Identify which cell holds the provided text, then report its [X, Y] central coordinate. 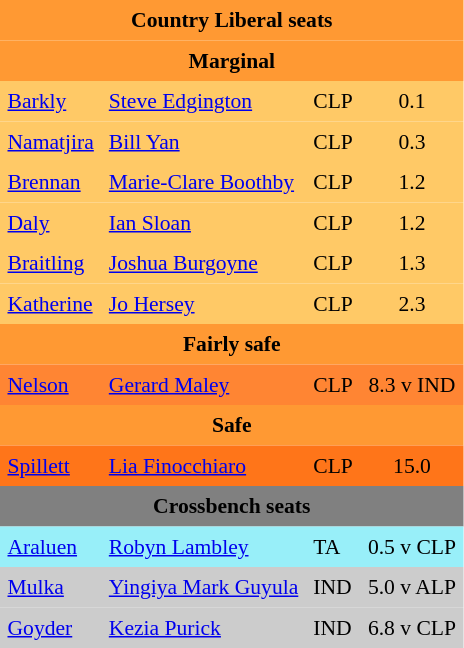
Safe [232, 425]
Nelson [50, 384]
Daly [50, 222]
0.5 v CLP [412, 546]
Katherine [50, 303]
Crossbench seats [232, 506]
Steve Edgington [203, 101]
Bill Yan [203, 141]
Marie-Clare Boothby [203, 182]
8.3 v IND [412, 384]
Mulka [50, 587]
Robyn Lambley [203, 546]
5.0 v ALP [412, 587]
Gerard Maley [203, 384]
15.0 [412, 465]
Araluen [50, 546]
Kezia Purick [203, 627]
0.1 [412, 101]
2.3 [412, 303]
1.3 [412, 263]
Namatjira [50, 141]
Brennan [50, 182]
TA [334, 546]
Country Liberal seats [232, 20]
Marginal [232, 60]
Goyder [50, 627]
Joshua Burgoyne [203, 263]
Ian Sloan [203, 222]
Barkly [50, 101]
Lia Finocchiaro [203, 465]
6.8 v CLP [412, 627]
Yingiya Mark Guyula [203, 587]
Fairly safe [232, 344]
0.3 [412, 141]
Spillett [50, 465]
Braitling [50, 263]
Jo Hersey [203, 303]
